From the cell containing the given text, extract its center point as (x, y) coordinate. 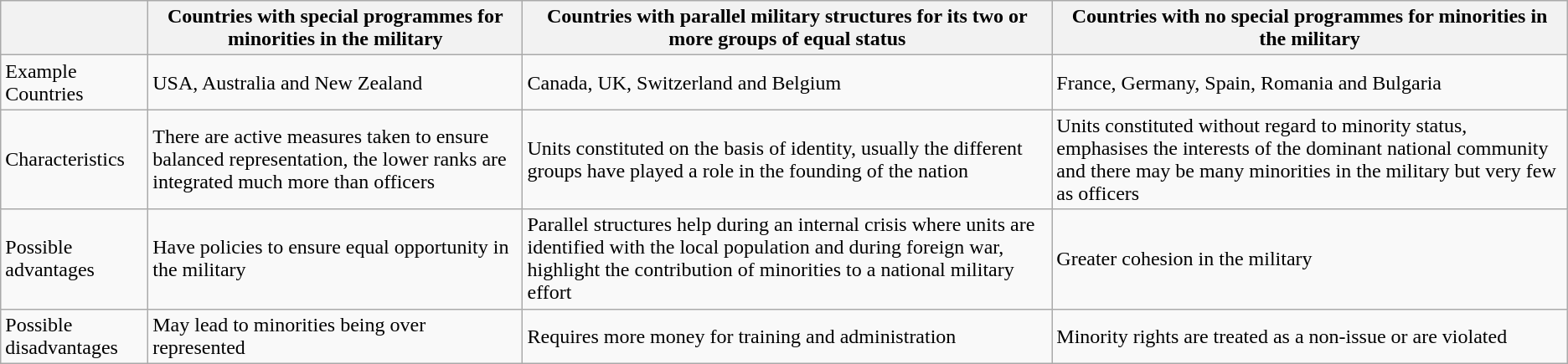
Example Countries (75, 82)
Minority rights are treated as a non-issue or are violated (1310, 336)
Countries with special programmes for minorities in the military (335, 28)
Have policies to ensure equal opportunity in the military (335, 259)
Countries with parallel military structures for its two or more groups of equal status (787, 28)
Greater cohesion in the military (1310, 259)
There are active measures taken to ensure balanced representation, the lower ranks are integrated much more than officers (335, 159)
Requires more money for training and administration (787, 336)
Characteristics (75, 159)
Possible disadvantages (75, 336)
Units constituted on the basis of identity, usually the different groups have played a role in the founding of the nation (787, 159)
France, Germany, Spain, Romania and Bulgaria (1310, 82)
USA, Australia and New Zealand (335, 82)
May lead to minorities being over represented (335, 336)
Countries with no special programmes for minorities in the military (1310, 28)
Canada, UK, Switzerland and Belgium (787, 82)
Possible advantages (75, 259)
